Locate the cell with the specified text and output its [X, Y] center coordinate. 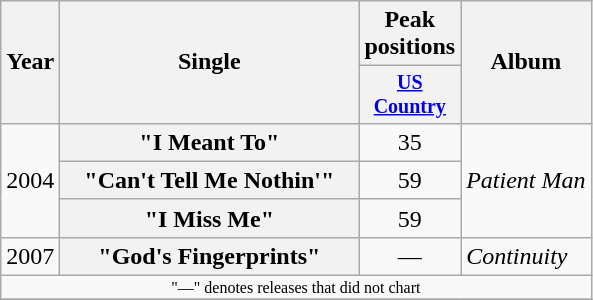
Year [30, 62]
Peak positions [410, 34]
"I Meant To" [210, 142]
"—" denotes releases that did not chart [296, 288]
Patient Man [526, 180]
Album [526, 62]
2007 [30, 256]
35 [410, 142]
"Can't Tell Me Nothin'" [210, 180]
"God's Fingerprints" [210, 256]
— [410, 256]
2004 [30, 180]
"I Miss Me" [210, 218]
Single [210, 62]
Continuity [526, 256]
US Country [410, 94]
